Capture the cell that displays the provided text and extract its (X, Y) central coordinate. 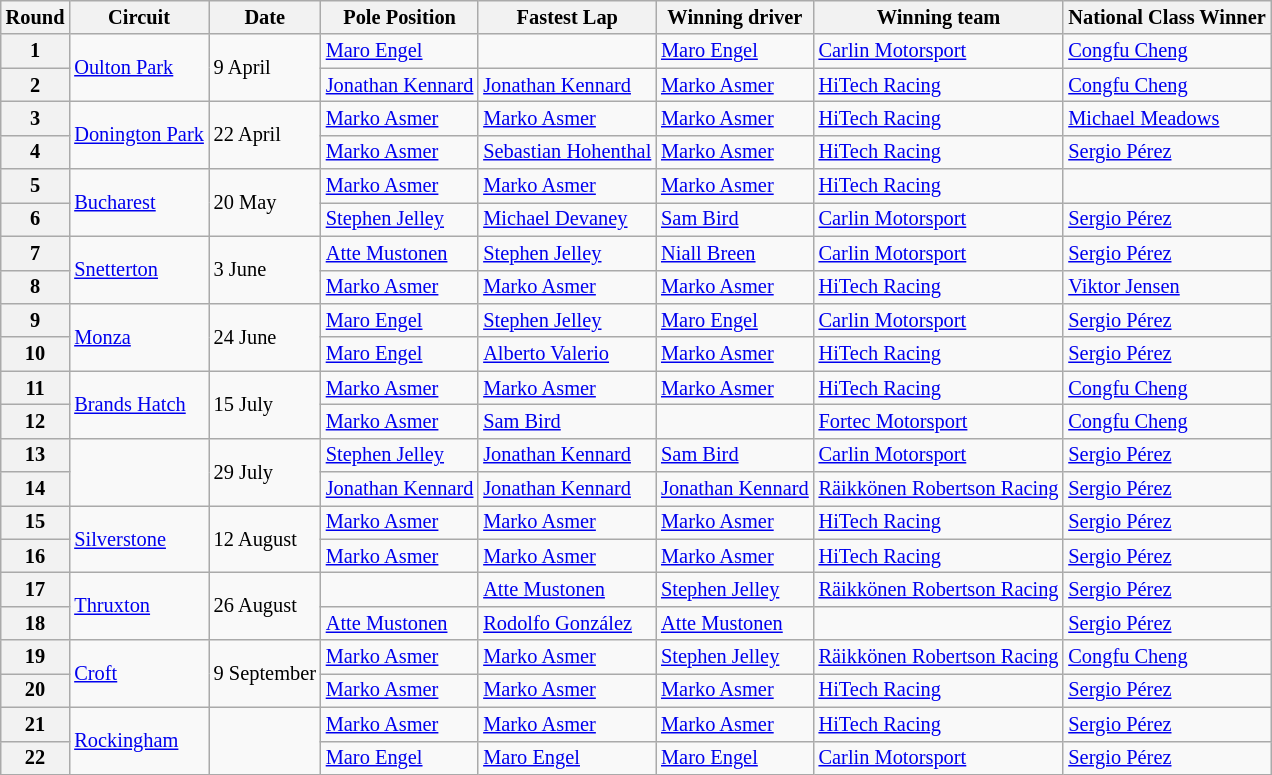
19 (36, 657)
13 (36, 455)
1 (36, 51)
Donington Park (138, 134)
7 (36, 253)
Rockingham (138, 740)
Michael Devaney (567, 219)
Alberto Valerio (567, 354)
National Class Winner (1166, 17)
9 (36, 320)
20 May (265, 202)
10 (36, 354)
18 (36, 623)
9 September (265, 674)
12 August (265, 538)
16 (36, 556)
Croft (138, 674)
9 April (265, 68)
Viktor Jensen (1166, 287)
Brands Hatch (138, 404)
Snetterton (138, 270)
8 (36, 287)
Niall Breen (734, 253)
21 (36, 724)
Rodolfo González (567, 623)
5 (36, 186)
15 (36, 522)
Oulton Park (138, 68)
11 (36, 388)
14 (36, 489)
Fastest Lap (567, 17)
26 August (265, 606)
3 (36, 118)
Winning driver (734, 17)
Fortec Motorsport (939, 421)
22 April (265, 134)
20 (36, 690)
Thruxton (138, 606)
Circuit (138, 17)
2 (36, 85)
29 July (265, 472)
4 (36, 152)
Monza (138, 336)
6 (36, 219)
Pole Position (400, 17)
Michael Meadows (1166, 118)
Winning team (939, 17)
3 June (265, 270)
Date (265, 17)
Silverstone (138, 538)
15 July (265, 404)
12 (36, 421)
17 (36, 589)
22 (36, 758)
24 June (265, 336)
Sebastian Hohenthal (567, 152)
Bucharest (138, 202)
Round (36, 17)
